Search for the cell housing the specified text and yield its (x, y) center coordinate. 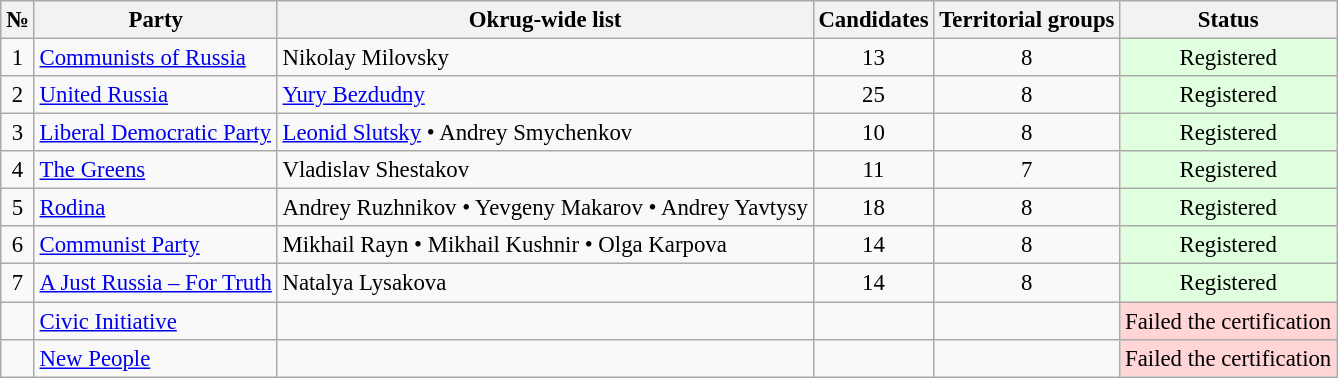
13 (874, 58)
The Greens (156, 170)
Mikhail Rayn • Mikhail Kushnir • Olga Karpova (545, 245)
Rodina (156, 208)
18 (874, 208)
Okrug-wide list (545, 20)
№ (18, 20)
25 (874, 95)
3 (18, 133)
2 (18, 95)
10 (874, 133)
Territorial groups (1027, 20)
Party (156, 20)
6 (18, 245)
New People (156, 358)
United Russia (156, 95)
Nikolay Milovsky (545, 58)
4 (18, 170)
Communists of Russia (156, 58)
1 (18, 58)
Civic Initiative (156, 321)
Yury Bezdudny (545, 95)
Candidates (874, 20)
Status (1228, 20)
A Just Russia – For Truth (156, 283)
Natalya Lysakova (545, 283)
11 (874, 170)
Andrey Ruzhnikov • Yevgeny Makarov • Andrey Yavtysy (545, 208)
5 (18, 208)
Leonid Slutsky • Andrey Smychenkov (545, 133)
Vladislav Shestakov (545, 170)
Liberal Democratic Party (156, 133)
Communist Party (156, 245)
